Determine the [X, Y] coordinate at the center of the cell enclosing the given text.  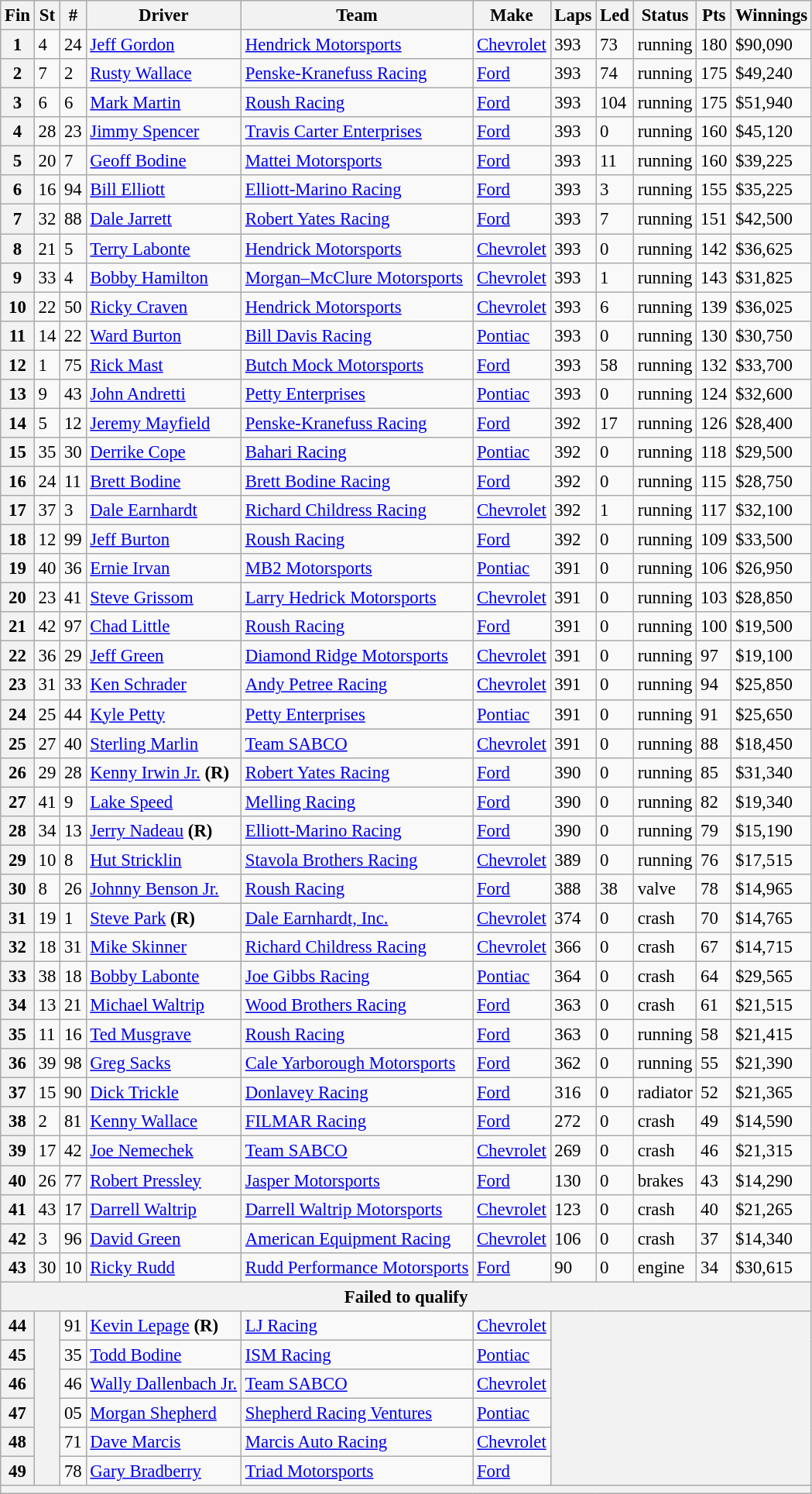
Kevin Lepage (R) [163, 1326]
$14,290 [772, 1180]
$14,715 [772, 947]
Chad Little [163, 627]
Dale Earnhardt, Inc. [356, 918]
151 [714, 219]
# [73, 15]
Rick Mast [163, 365]
brakes [664, 1180]
Hut Stricklin [163, 860]
Wood Brothers Racing [356, 1005]
Ricky Craven [163, 307]
$45,120 [772, 132]
118 [714, 452]
75 [73, 365]
82 [714, 802]
47 [18, 1413]
$31,825 [772, 277]
$17,515 [772, 860]
Bill Davis Racing [356, 335]
ISM Racing [356, 1355]
$19,340 [772, 802]
Marcis Auto Racing [356, 1442]
Laps [573, 15]
77 [73, 1180]
Jeff Burton [163, 540]
$25,850 [772, 685]
Wally Dallenbach Jr. [163, 1384]
71 [73, 1442]
$25,650 [772, 714]
103 [714, 598]
Joe Nemechek [163, 1151]
Ernie Irvan [163, 568]
MB2 Motorsports [356, 568]
Greg Sacks [163, 1063]
Team [356, 15]
Todd Bodine [163, 1355]
52 [714, 1093]
272 [573, 1122]
$39,225 [772, 161]
LJ Racing [356, 1326]
96 [73, 1238]
Terry Labonte [163, 249]
David Green [163, 1238]
364 [573, 977]
$21,315 [772, 1151]
Jeremy Mayfield [163, 423]
$32,100 [772, 510]
$36,625 [772, 249]
American Equipment Racing [356, 1238]
$35,225 [772, 190]
$90,090 [772, 45]
Mark Martin [163, 103]
$31,340 [772, 772]
Melling Racing [356, 802]
radiator [664, 1093]
389 [573, 860]
$33,500 [772, 540]
$21,365 [772, 1093]
362 [573, 1063]
FILMAR Racing [356, 1122]
117 [714, 510]
Led [615, 15]
79 [714, 831]
143 [714, 277]
Ward Burton [163, 335]
Darrell Waltrip [163, 1209]
Ricky Rudd [163, 1267]
388 [573, 889]
109 [714, 540]
Michael Waltrip [163, 1005]
$19,100 [772, 656]
John Andretti [163, 394]
$14,340 [772, 1238]
Johnny Benson Jr. [163, 889]
$28,400 [772, 423]
Kyle Petty [163, 714]
$19,500 [772, 627]
engine [664, 1267]
Dave Marcis [163, 1442]
Driver [163, 15]
48 [18, 1442]
126 [714, 423]
Butch Mock Motorsports [356, 365]
123 [573, 1209]
05 [73, 1413]
Triad Motorsports [356, 1472]
$14,965 [772, 889]
$18,450 [772, 744]
Cale Yarborough Motorsports [356, 1063]
Shepherd Racing Ventures [356, 1413]
Diamond Ridge Motorsports [356, 656]
132 [714, 365]
Jasper Motorsports [356, 1180]
67 [714, 947]
70 [714, 918]
$36,025 [772, 307]
Ted Musgrave [163, 1035]
$29,565 [772, 977]
Kenny Irwin Jr. (R) [163, 772]
180 [714, 45]
73 [615, 45]
$26,950 [772, 568]
98 [73, 1063]
85 [714, 772]
Make [512, 15]
155 [714, 190]
104 [615, 103]
Lake Speed [163, 802]
142 [714, 249]
valve [664, 889]
Dick Trickle [163, 1093]
Stavola Brothers Racing [356, 860]
$21,515 [772, 1005]
$28,850 [772, 598]
Dale Earnhardt [163, 510]
64 [714, 977]
Robert Pressley [163, 1180]
55 [714, 1063]
Pts [714, 15]
$14,765 [772, 918]
$30,750 [772, 335]
Travis Carter Enterprises [356, 132]
Morgan Shepherd [163, 1413]
Geoff Bodine [163, 161]
$51,940 [772, 103]
$32,600 [772, 394]
50 [73, 307]
Bill Elliott [163, 190]
Kenny Wallace [163, 1122]
Donlavey Racing [356, 1093]
Bobby Hamilton [163, 277]
Rudd Performance Motorsports [356, 1267]
81 [73, 1122]
Fin [18, 15]
61 [714, 1005]
Brett Bodine Racing [356, 481]
Failed to qualify [406, 1297]
$14,590 [772, 1122]
100 [714, 627]
366 [573, 947]
Winnings [772, 15]
115 [714, 481]
$29,500 [772, 452]
$30,615 [772, 1267]
Rusty Wallace [163, 74]
Larry Hedrick Motorsports [356, 598]
Morgan–McClure Motorsports [356, 277]
45 [18, 1355]
Bobby Labonte [163, 977]
$28,750 [772, 481]
Ken Schrader [163, 685]
Steve Grissom [163, 598]
Sterling Marlin [163, 744]
$49,240 [772, 74]
$33,700 [772, 365]
Andy Petree Racing [356, 685]
Brett Bodine [163, 481]
Derrike Cope [163, 452]
Gary Bradberry [163, 1472]
$42,500 [772, 219]
St [46, 15]
269 [573, 1151]
Mike Skinner [163, 947]
Bahari Racing [356, 452]
Jerry Nadeau (R) [163, 831]
$21,390 [772, 1063]
316 [573, 1093]
Jeff Gordon [163, 45]
Mattei Motorsports [356, 161]
76 [714, 860]
74 [615, 74]
$15,190 [772, 831]
Steve Park (R) [163, 918]
Jeff Green [163, 656]
374 [573, 918]
Jimmy Spencer [163, 132]
99 [73, 540]
$21,265 [772, 1209]
$21,415 [772, 1035]
Status [664, 15]
124 [714, 394]
139 [714, 307]
Dale Jarrett [163, 219]
Joe Gibbs Racing [356, 977]
Darrell Waltrip Motorsports [356, 1209]
